Output the (x, y) coordinate of the center of the cell containing the given text.  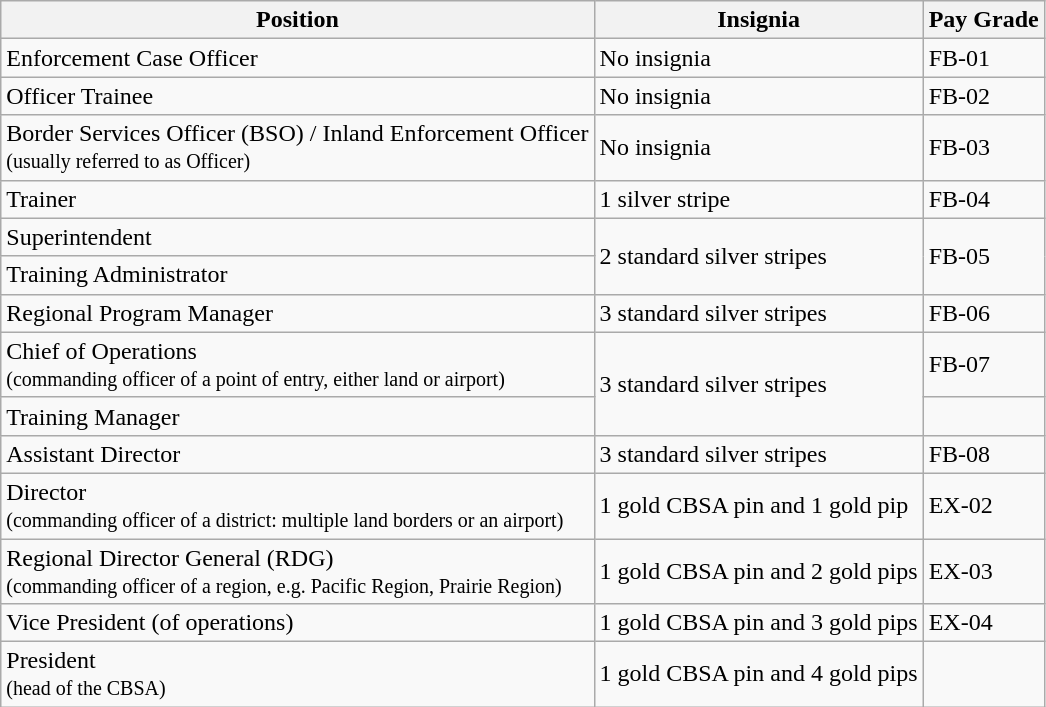
President(head of the CBSA) (298, 674)
1 gold CBSA pin and 4 gold pips (758, 674)
Border Services Officer (BSO) / Inland Enforcement Officer(usually referred to as Officer) (298, 148)
1 silver stripe (758, 199)
Officer Trainee (298, 96)
Training Manager (298, 416)
Trainer (298, 199)
EX-02 (984, 506)
Enforcement Case Officer (298, 58)
2 standard silver stripes (758, 256)
FB-08 (984, 454)
FB-02 (984, 96)
FB-07 (984, 364)
Regional Program Manager (298, 313)
Superintendent (298, 237)
Assistant Director (298, 454)
Vice President (of operations) (298, 623)
1 gold CBSA pin and 3 gold pips (758, 623)
EX-03 (984, 570)
Position (298, 20)
Training Administrator (298, 275)
FB-06 (984, 313)
1 gold CBSA pin and 2 gold pips (758, 570)
Chief of Operations(commanding officer of a point of entry, either land or airport) (298, 364)
FB-03 (984, 148)
1 gold CBSA pin and 1 gold pip (758, 506)
Director(commanding officer of a district: multiple land borders or an airport) (298, 506)
Regional Director General (RDG)(commanding officer of a region, e.g. Pacific Region, Prairie Region) (298, 570)
Pay Grade (984, 20)
FB-05 (984, 256)
Insignia (758, 20)
FB-01 (984, 58)
EX-04 (984, 623)
FB-04 (984, 199)
